Locate the cell with the specified text and output its (x, y) center coordinate. 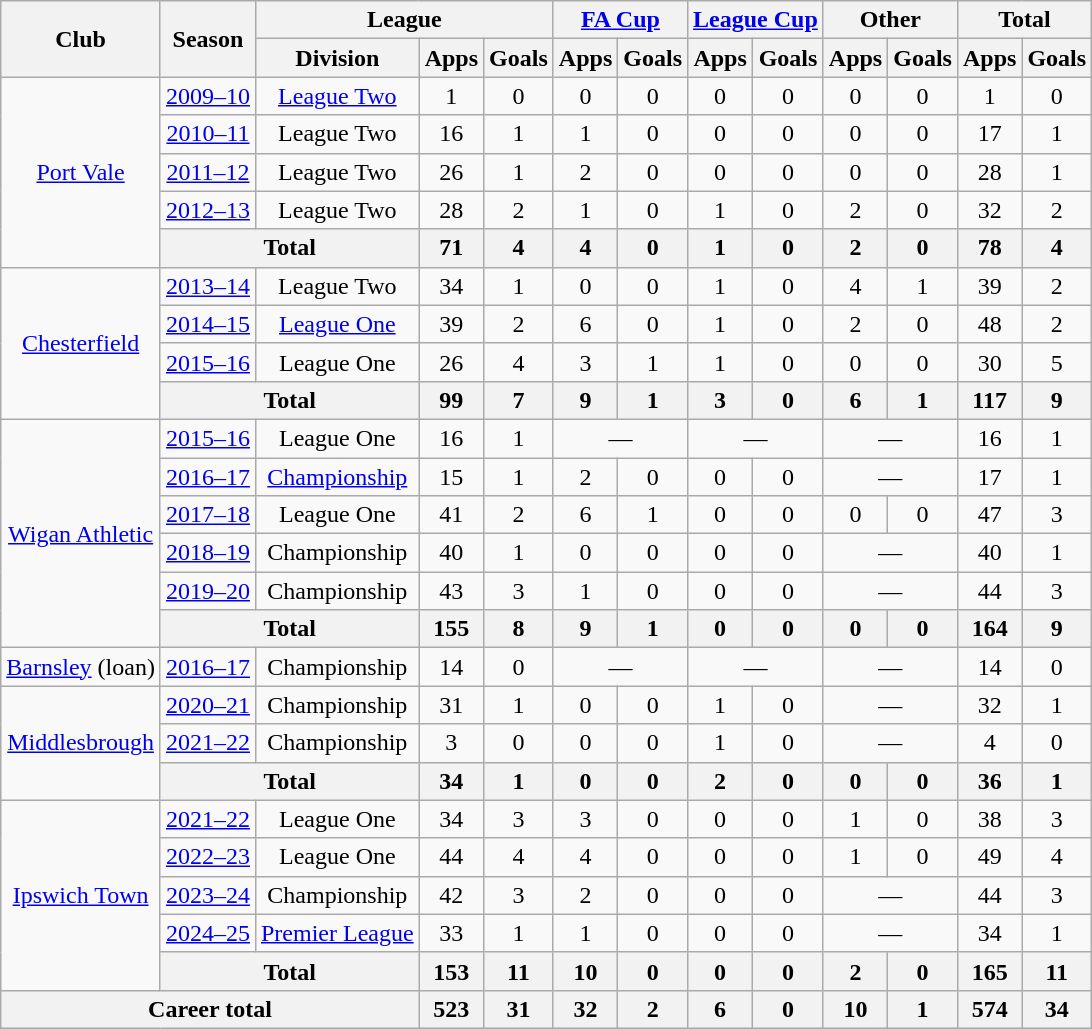
43 (451, 591)
2020–21 (208, 705)
League (404, 20)
71 (451, 248)
Season (208, 39)
8 (519, 629)
36 (989, 781)
49 (989, 857)
523 (451, 1009)
33 (451, 933)
Middlesbrough (81, 743)
7 (519, 400)
155 (451, 629)
League Cup (756, 20)
Chesterfield (81, 343)
Port Vale (81, 172)
Wigan Athletic (81, 533)
5 (1057, 362)
78 (989, 248)
153 (451, 971)
Other (890, 20)
2012–13 (208, 210)
47 (989, 515)
38 (989, 819)
2017–18 (208, 515)
165 (989, 971)
42 (451, 895)
2013–14 (208, 286)
Premier League (337, 933)
2024–25 (208, 933)
Division (337, 58)
2018–19 (208, 553)
30 (989, 362)
2019–20 (208, 591)
2010–11 (208, 134)
2023–24 (208, 895)
574 (989, 1009)
2014–15 (208, 324)
Career total (210, 1009)
Ipswich Town (81, 895)
FA Cup (620, 20)
2011–12 (208, 172)
117 (989, 400)
2022–23 (208, 857)
2009–10 (208, 96)
Club (81, 39)
48 (989, 324)
15 (451, 477)
164 (989, 629)
Barnsley (loan) (81, 667)
99 (451, 400)
41 (451, 515)
